Locate the cell with the specified text and output its (X, Y) center coordinate. 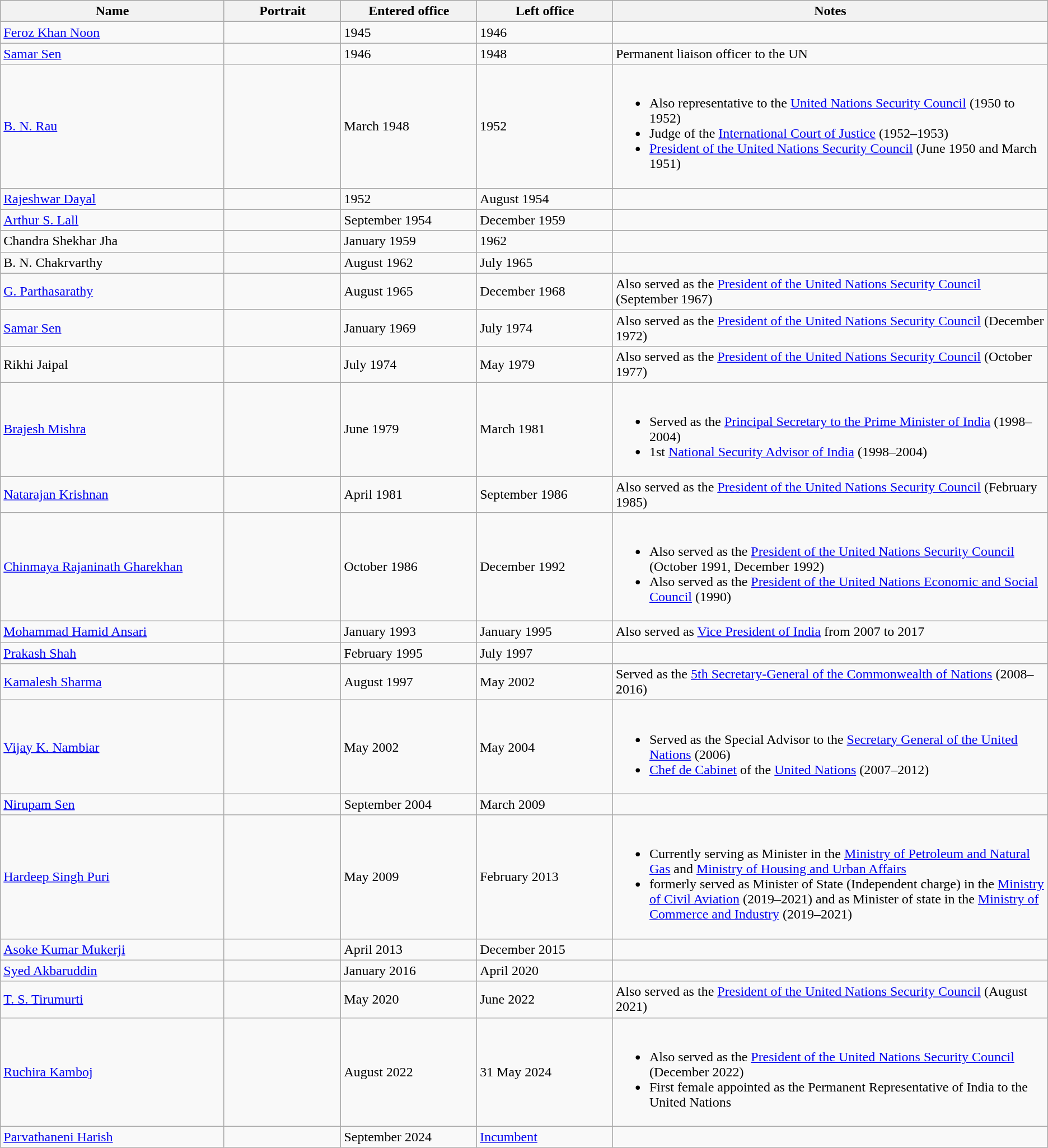
September 2024 (409, 1137)
1962 (545, 241)
January 1959 (409, 241)
Arthur S. Lall (113, 220)
31 May 2024 (545, 1072)
Feroz Khan Noon (113, 32)
January 1993 (409, 632)
B. N. Rau (113, 126)
Asoke Kumar Mukerji (113, 949)
June 1979 (409, 429)
March 1948 (409, 126)
Name (113, 11)
May 2009 (409, 877)
October 1986 (409, 567)
Served as the 5th Secretary-General of the Commonwealth of Nations (2008–2016) (830, 682)
Also served as the President of the United Nations Security Council (October 1977) (830, 364)
April 2020 (545, 971)
March 1981 (545, 429)
July 1997 (545, 653)
December 1968 (545, 291)
Rikhi Jaipal (113, 364)
September 1986 (545, 494)
April 1981 (409, 494)
G. Parthasarathy (113, 291)
May 1979 (545, 364)
Prakash Shah (113, 653)
Portrait (282, 11)
B. N. Chakrvarthy (113, 263)
Brajesh Mishra (113, 429)
Parvathaneni Harish (113, 1137)
April 2013 (409, 949)
Permanent liaison officer to the UN (830, 54)
December 1992 (545, 567)
August 1962 (409, 263)
Mohammad Hamid Ansari (113, 632)
Rajeshwar Dayal (113, 199)
March 2009 (545, 804)
January 1969 (409, 328)
August 2022 (409, 1072)
T. S. Tirumurti (113, 1000)
Also served as the President of the United Nations Security Council (August 2021) (830, 1000)
August 1965 (409, 291)
Hardeep Singh Puri (113, 877)
Also served as the President of the United Nations Security Council (February 1985) (830, 494)
Served as the Principal Secretary to the Prime Minister of India (1998–2004)1st National Security Advisor of India (1998–2004) (830, 429)
1945 (409, 32)
February 2013 (545, 877)
December 2015 (545, 949)
Natarajan Krishnan (113, 494)
Notes (830, 11)
Incumbent (545, 1137)
September 1954 (409, 220)
Nirupam Sen (113, 804)
Chandra Shekhar Jha (113, 241)
Syed Akbaruddin (113, 971)
Left office (545, 11)
1948 (545, 54)
Ruchira Kamboj (113, 1072)
Chinmaya Rajaninath Gharekhan (113, 567)
July 1965 (545, 263)
Also served as the President of the United Nations Security Council (December 1972) (830, 328)
May 2004 (545, 747)
January 2016 (409, 971)
December 1959 (545, 220)
Entered office (409, 11)
August 1997 (409, 682)
Also served as the President of the United Nations Security Council (September 1967) (830, 291)
Vijay K. Nambiar (113, 747)
February 1995 (409, 653)
September 2004 (409, 804)
August 1954 (545, 199)
June 2022 (545, 1000)
January 1995 (545, 632)
Also served as Vice President of India from 2007 to 2017 (830, 632)
Served as the Special Advisor to the Secretary General of the United Nations (2006)Chef de Cabinet of the United Nations (2007–2012) (830, 747)
Kamalesh Sharma (113, 682)
May 2020 (409, 1000)
